From the cell containing the given text, extract its center point as (X, Y) coordinate. 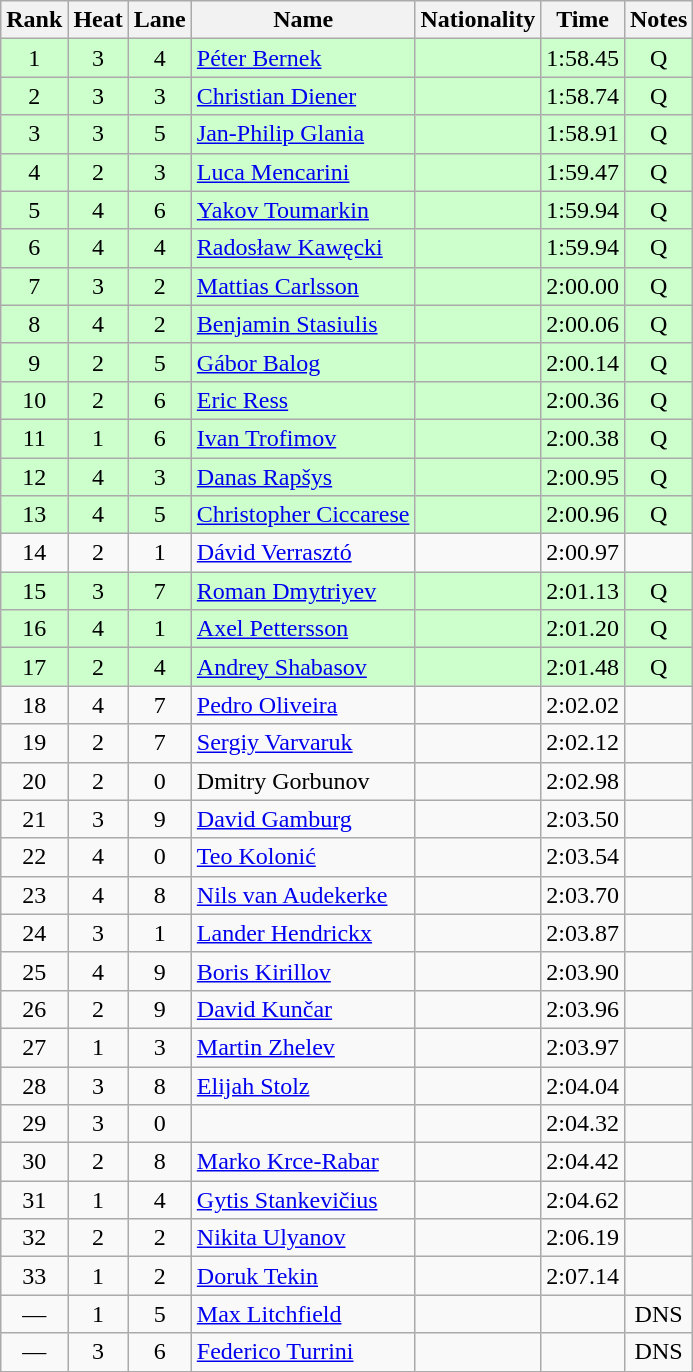
Luca Mencarini (303, 172)
Yakov Toumarkin (303, 210)
2:01.48 (583, 667)
2:03.70 (583, 895)
13 (34, 515)
David Kunčar (303, 1009)
15 (34, 591)
Gytis Stankevičius (303, 1200)
31 (34, 1200)
Teo Kolonić (303, 857)
Name (303, 20)
Gábor Balog (303, 362)
Rank (34, 20)
16 (34, 629)
Christian Diener (303, 96)
2:00.97 (583, 553)
2:00.36 (583, 400)
20 (34, 781)
2:03.54 (583, 857)
1:58.91 (583, 134)
10 (34, 400)
Andrey Shabasov (303, 667)
2:07.14 (583, 1276)
Pedro Oliveira (303, 705)
2:04.42 (583, 1162)
Martin Zhelev (303, 1047)
1:58.45 (583, 58)
Notes (658, 20)
26 (34, 1009)
2:00.00 (583, 286)
2:01.20 (583, 629)
12 (34, 477)
19 (34, 743)
Axel Pettersson (303, 629)
18 (34, 705)
Christopher Ciccarese (303, 515)
Sergiy Varvaruk (303, 743)
Ivan Trofimov (303, 438)
2:03.87 (583, 933)
2:04.62 (583, 1200)
Radosław Kawęcki (303, 248)
Boris Kirillov (303, 971)
2:00.14 (583, 362)
Dmitry Gorbunov (303, 781)
Benjamin Stasiulis (303, 324)
Jan-Philip Glania (303, 134)
2:03.90 (583, 971)
Doruk Tekin (303, 1276)
11 (34, 438)
Lander Hendrickx (303, 933)
Time (583, 20)
1:58.74 (583, 96)
24 (34, 933)
17 (34, 667)
Roman Dmytriyev (303, 591)
Lane (160, 20)
Dávid Verrasztó (303, 553)
21 (34, 819)
28 (34, 1085)
2:02.98 (583, 781)
Elijah Stolz (303, 1085)
2:01.13 (583, 591)
30 (34, 1162)
2:04.32 (583, 1124)
2:03.50 (583, 819)
25 (34, 971)
Max Litchfield (303, 1314)
32 (34, 1238)
Péter Bernek (303, 58)
2:02.12 (583, 743)
2:06.19 (583, 1238)
Federico Turrini (303, 1352)
27 (34, 1047)
Mattias Carlsson (303, 286)
Nikita Ulyanov (303, 1238)
Nils van Audekerke (303, 895)
1:59.47 (583, 172)
29 (34, 1124)
Danas Rapšys (303, 477)
Marko Krce-Rabar (303, 1162)
33 (34, 1276)
2:03.96 (583, 1009)
2:00.96 (583, 515)
2:03.97 (583, 1047)
2:04.04 (583, 1085)
Eric Ress (303, 400)
14 (34, 553)
2:00.06 (583, 324)
2:02.02 (583, 705)
Nationality (478, 20)
2:00.38 (583, 438)
Heat (98, 20)
2:00.95 (583, 477)
22 (34, 857)
David Gamburg (303, 819)
23 (34, 895)
